Detect which cell encompasses the target text, then output its [X, Y] center coordinate. 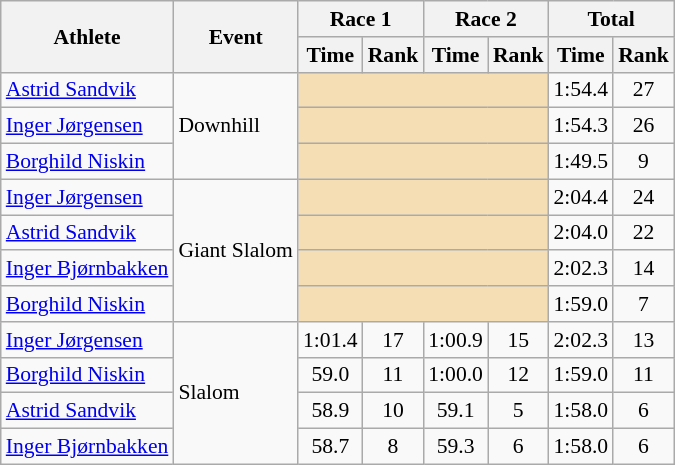
Giant Slalom [236, 250]
7 [644, 304]
14 [644, 269]
1:00.9 [456, 340]
1:01.4 [330, 340]
27 [644, 90]
Slalom [236, 393]
10 [394, 411]
Event [236, 36]
58.7 [330, 447]
Race 2 [486, 19]
58.9 [330, 411]
9 [644, 162]
8 [394, 447]
Total [610, 19]
12 [518, 375]
59.1 [456, 411]
2:04.0 [580, 233]
24 [644, 197]
5 [518, 411]
1:54.3 [580, 126]
17 [394, 340]
2:04.4 [580, 197]
1:49.5 [580, 162]
Athlete [88, 36]
22 [644, 233]
15 [518, 340]
13 [644, 340]
1:00.0 [456, 375]
59.3 [456, 447]
1:54.4 [580, 90]
59.0 [330, 375]
Race 1 [360, 19]
Downhill [236, 126]
26 [644, 126]
